Identify which cell holds the provided text, then report its (x, y) central coordinate. 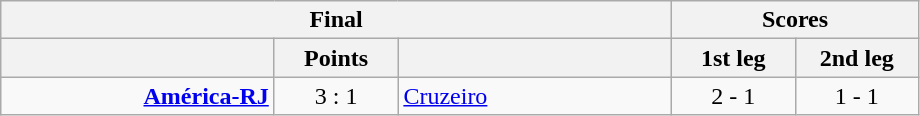
3 : 1 (336, 96)
Points (336, 58)
1st leg (733, 58)
Scores (794, 20)
Final (336, 20)
América-RJ (138, 96)
Cruzeiro (535, 96)
1 - 1 (857, 96)
2nd leg (857, 58)
2 - 1 (733, 96)
